Capture the cell that displays the provided text and extract its (x, y) central coordinate. 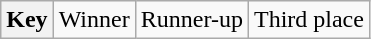
Third place (308, 20)
Runner-up (192, 20)
Key (27, 20)
Winner (94, 20)
